Scan for the cell matching the given text and deliver its [x, y] coordinate at center. 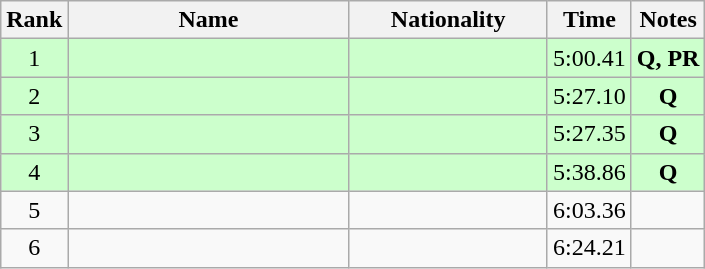
Notes [668, 20]
6 [34, 248]
Q, PR [668, 58]
5:27.35 [589, 134]
3 [34, 134]
4 [34, 172]
5 [34, 210]
6:24.21 [589, 248]
Rank [34, 20]
5:27.10 [589, 96]
Name [208, 20]
1 [34, 58]
Nationality [448, 20]
Time [589, 20]
5:00.41 [589, 58]
5:38.86 [589, 172]
2 [34, 96]
6:03.36 [589, 210]
